Capture the cell that displays the provided text and extract its [X, Y] central coordinate. 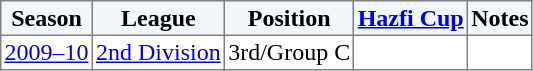
Season [47, 18]
Notes [500, 18]
2nd Division [158, 52]
Position [288, 18]
Hazfi Cup [411, 18]
3rd/Group C [288, 52]
League [158, 18]
2009–10 [47, 52]
